Identify which cell holds the provided text, then report its [X, Y] central coordinate. 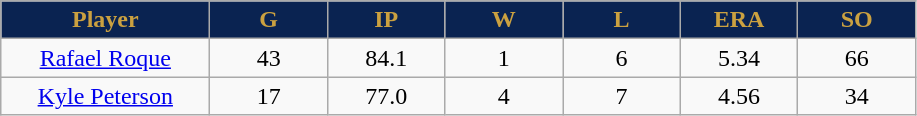
6 [622, 58]
IP [386, 20]
Kyle Peterson [106, 96]
L [622, 20]
84.1 [386, 58]
4 [504, 96]
7 [622, 96]
1 [504, 58]
W [504, 20]
66 [857, 58]
SO [857, 20]
5.34 [739, 58]
34 [857, 96]
G [269, 20]
17 [269, 96]
4.56 [739, 96]
Rafael Roque [106, 58]
43 [269, 58]
Player [106, 20]
ERA [739, 20]
77.0 [386, 96]
